Identify which cell holds the provided text, then report its [x, y] central coordinate. 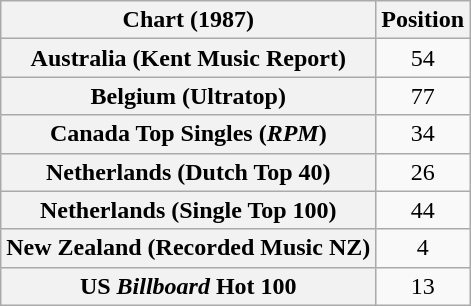
Belgium (Ultratop) [188, 96]
77 [423, 96]
Australia (Kent Music Report) [188, 58]
26 [423, 172]
54 [423, 58]
New Zealand (Recorded Music NZ) [188, 248]
4 [423, 248]
US Billboard Hot 100 [188, 286]
Canada Top Singles (RPM) [188, 134]
Chart (1987) [188, 20]
44 [423, 210]
Netherlands (Single Top 100) [188, 210]
34 [423, 134]
Position [423, 20]
13 [423, 286]
Netherlands (Dutch Top 40) [188, 172]
